For the text-containing cell, return its midpoint in (x, y) coordinate format. 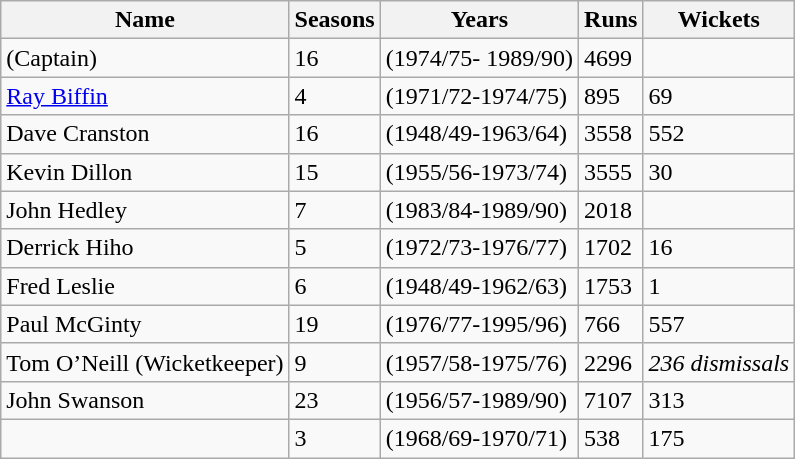
538 (611, 438)
69 (719, 96)
Wickets (719, 20)
(1957/58-1975/76) (479, 362)
23 (334, 400)
(1968/69-1970/71) (479, 438)
(1974/75- 1989/90) (479, 58)
(1948/49-1963/64) (479, 134)
3555 (611, 172)
5 (334, 248)
Fred Leslie (145, 286)
John Hedley (145, 210)
30 (719, 172)
John Swanson (145, 400)
19 (334, 324)
9 (334, 362)
1702 (611, 248)
Tom O’Neill (Wicketkeeper) (145, 362)
Runs (611, 20)
7107 (611, 400)
1753 (611, 286)
Name (145, 20)
2018 (611, 210)
Kevin Dillon (145, 172)
Derrick Hiho (145, 248)
4699 (611, 58)
313 (719, 400)
3558 (611, 134)
(Captain) (145, 58)
175 (719, 438)
15 (334, 172)
Paul McGinty (145, 324)
Seasons (334, 20)
557 (719, 324)
(1972/73-1976/77) (479, 248)
3 (334, 438)
(1983/84-1989/90) (479, 210)
Years (479, 20)
766 (611, 324)
236 dismissals (719, 362)
552 (719, 134)
(1955/56-1973/74) (479, 172)
4 (334, 96)
1 (719, 286)
Dave Cranston (145, 134)
(1956/57-1989/90) (479, 400)
2296 (611, 362)
7 (334, 210)
Ray Biffin (145, 96)
(1971/72-1974/75) (479, 96)
6 (334, 286)
(1976/77-1995/96) (479, 324)
895 (611, 96)
(1948/49-1962/63) (479, 286)
